Find where the given text appears and provide that cell's center as (X, Y) coordinate. 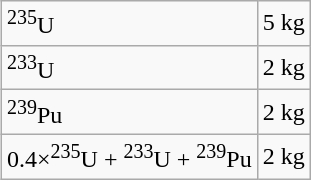
239Pu (129, 112)
233U (129, 68)
5 kg (284, 24)
0.4×235U + 233U + 239Pu (129, 156)
235U (129, 24)
